Pinpoint the cell where the given text exists, returning its (X, Y) midpoint coordinate. 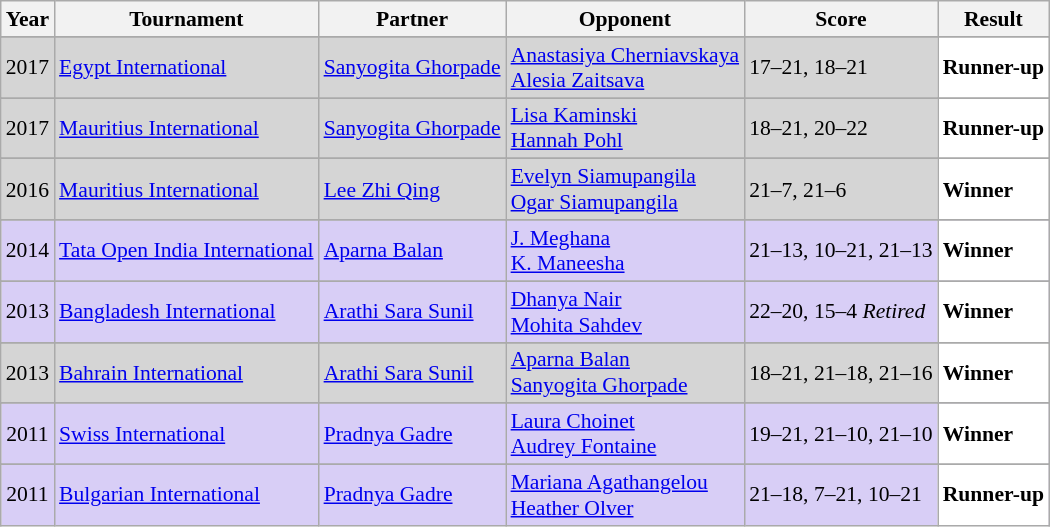
Mariana Agathangelou Heather Olver (626, 496)
Bangladesh International (186, 312)
Tournament (186, 19)
2016 (28, 190)
Aparna Balan Sanyogita Ghorpade (626, 372)
Bahrain International (186, 372)
21–13, 10–21, 21–13 (841, 250)
18–21, 21–18, 21–16 (841, 372)
18–21, 20–22 (841, 128)
J. Meghana K. Maneesha (626, 250)
Lee Zhi Qing (412, 190)
Score (841, 19)
Result (994, 19)
Lisa Kaminski Hannah Pohl (626, 128)
22–20, 15–4 Retired (841, 312)
Aparna Balan (412, 250)
19–21, 21–10, 21–10 (841, 434)
Evelyn Siamupangila Ogar Siamupangila (626, 190)
Tata Open India International (186, 250)
2014 (28, 250)
21–18, 7–21, 10–21 (841, 496)
Egypt International (186, 68)
Anastasiya Cherniavskaya Alesia Zaitsava (626, 68)
Dhanya Nair Mohita Sahdev (626, 312)
Laura Choinet Audrey Fontaine (626, 434)
Bulgarian International (186, 496)
21–7, 21–6 (841, 190)
17–21, 18–21 (841, 68)
Swiss International (186, 434)
Opponent (626, 19)
Year (28, 19)
Partner (412, 19)
